Identify which cell holds the provided text, then report its (x, y) central coordinate. 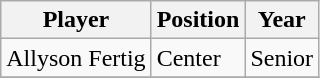
Allyson Fertig (76, 58)
Senior (282, 58)
Center (198, 58)
Year (282, 20)
Position (198, 20)
Player (76, 20)
